Search for the cell housing the specified text and yield its [X, Y] center coordinate. 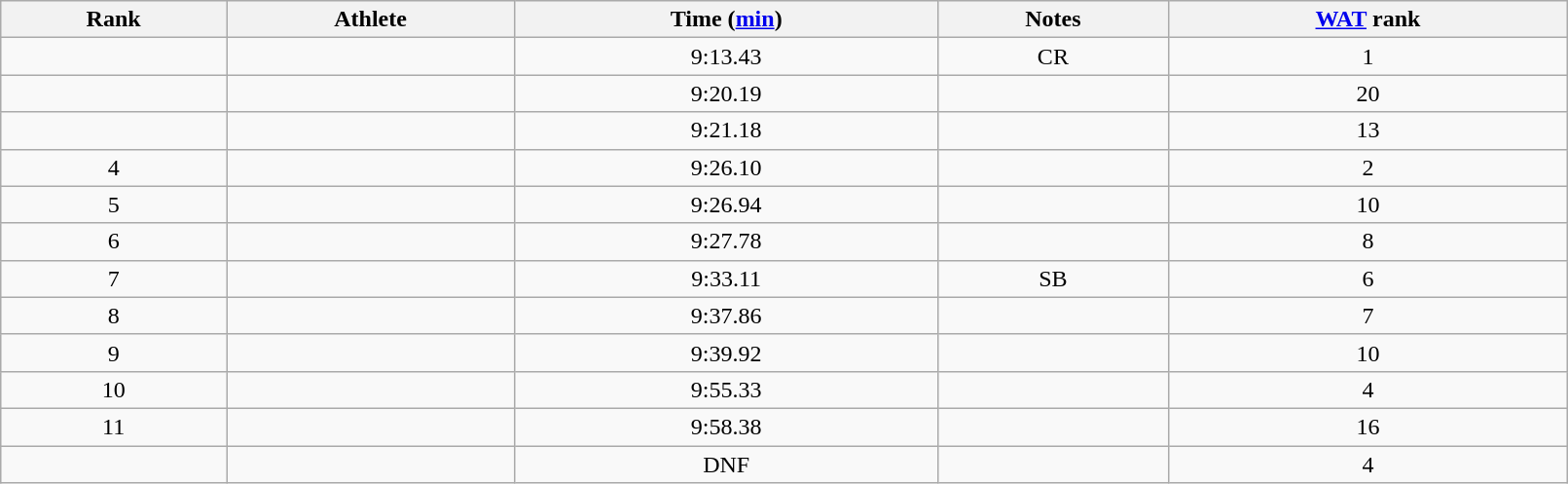
9:37.86 [726, 316]
9:26.94 [726, 205]
2 [1368, 168]
9:39.92 [726, 353]
9:13.43 [726, 56]
9:55.33 [726, 390]
9:26.10 [726, 168]
9:27.78 [726, 242]
20 [1368, 93]
CR [1053, 56]
DNF [726, 465]
WAT rank [1368, 19]
Athlete [371, 19]
16 [1368, 427]
SB [1053, 279]
1 [1368, 56]
9:58.38 [726, 427]
Rank [114, 19]
5 [114, 205]
13 [1368, 130]
9:20.19 [726, 93]
Notes [1053, 19]
11 [114, 427]
Time (min) [726, 19]
9 [114, 353]
9:33.11 [726, 279]
9:21.18 [726, 130]
